Detect which cell encompasses the target text, then output its [X, Y] center coordinate. 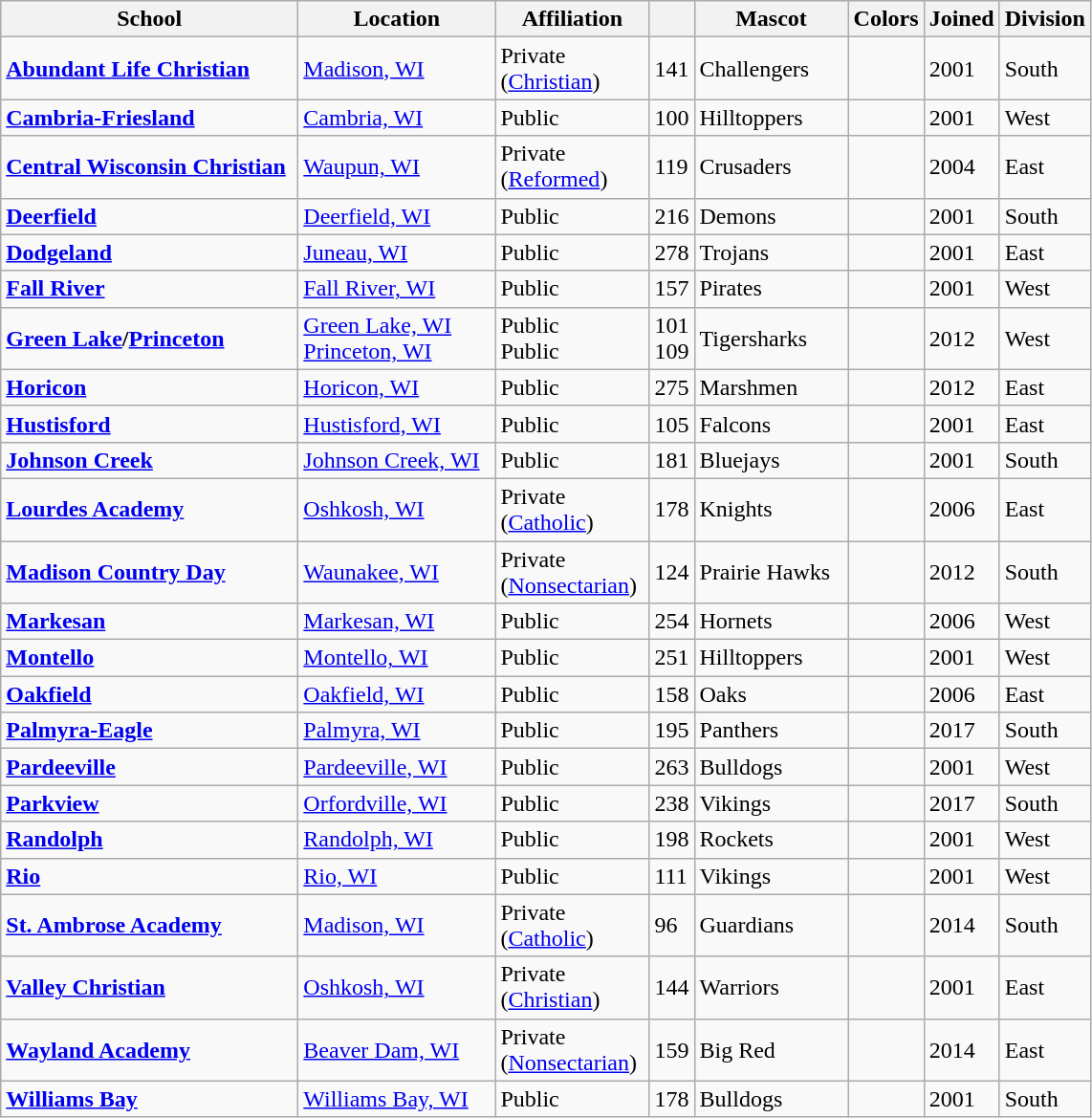
Rio [149, 876]
Hustisford, WI [397, 424]
Pardeeville, WI [397, 767]
100 [671, 118]
Cambria, WI [397, 118]
Affiliation [572, 19]
Williams Bay, WI [397, 1099]
157 [671, 289]
Prairie Hawks [771, 572]
Trojans [771, 252]
Abundant Life Christian [149, 69]
Lourdes Academy [149, 509]
Waupun, WI [397, 166]
Demons [771, 216]
Oakfield [149, 694]
278 [671, 252]
Orfordville, WI [397, 803]
Colors [885, 19]
141 [671, 69]
251 [671, 658]
Horicon [149, 387]
Deerfield, WI [397, 216]
Rockets [771, 840]
198 [671, 840]
Marshmen [771, 387]
Fall River, WI [397, 289]
Warriors [771, 987]
Randolph [149, 840]
Deerfield [149, 216]
Williams Bay [149, 1099]
Fall River [149, 289]
144 [671, 987]
275 [671, 387]
St. Ambrose Academy [149, 926]
96 [671, 926]
254 [671, 622]
Rio, WI [397, 876]
Johnson Creek, WI [397, 460]
Oakfield, WI [397, 694]
Juneau, WI [397, 252]
195 [671, 731]
124 [671, 572]
Markesan [149, 622]
Tigersharks [771, 339]
Montello, WI [397, 658]
Oaks [771, 694]
Mascot [771, 19]
Guardians [771, 926]
Hustisford [149, 424]
Joined [962, 19]
Central Wisconsin Christian [149, 166]
Waunakee, WI [397, 572]
119 [671, 166]
238 [671, 803]
111 [671, 876]
Crusaders [771, 166]
105 [671, 424]
Hornets [771, 622]
Madison Country Day [149, 572]
216 [671, 216]
Valley Christian [149, 987]
Green Lake/Princeton [149, 339]
Knights [771, 509]
Parkview [149, 803]
Dodgeland [149, 252]
Cambria-Friesland [149, 118]
Green Lake, WIPrinceton, WI [397, 339]
Private (Reformed) [572, 166]
181 [671, 460]
159 [671, 1050]
Big Red [771, 1050]
Randolph, WI [397, 840]
Wayland Academy [149, 1050]
Pardeeville [149, 767]
Beaver Dam, WI [397, 1050]
Challengers [771, 69]
Palmyra-Eagle [149, 731]
Montello [149, 658]
Panthers [771, 731]
Pirates [771, 289]
2004 [962, 166]
Falcons [771, 424]
PublicPublic [572, 339]
101109 [671, 339]
Division [1044, 19]
Bluejays [771, 460]
Johnson Creek [149, 460]
158 [671, 694]
School [149, 19]
Horicon, WI [397, 387]
Location [397, 19]
Palmyra, WI [397, 731]
263 [671, 767]
Markesan, WI [397, 622]
